Return (x, y) of the center of cell containing provided text 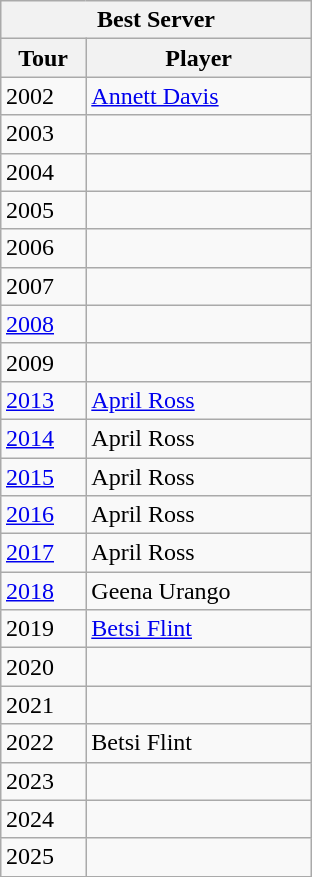
Annett Davis (199, 96)
2014 (42, 438)
2018 (42, 591)
2016 (42, 515)
2009 (42, 362)
2025 (42, 857)
Geena Urango (199, 591)
2020 (42, 667)
2013 (42, 400)
Tour (42, 58)
2023 (42, 781)
2006 (42, 248)
Best Server (156, 20)
2021 (42, 705)
2019 (42, 629)
2015 (42, 477)
2003 (42, 134)
2017 (42, 553)
Player (199, 58)
2002 (42, 96)
2022 (42, 743)
2005 (42, 210)
2024 (42, 819)
2007 (42, 286)
2008 (42, 324)
2004 (42, 172)
